Find where the given text appears and provide that cell's center as (X, Y) coordinate. 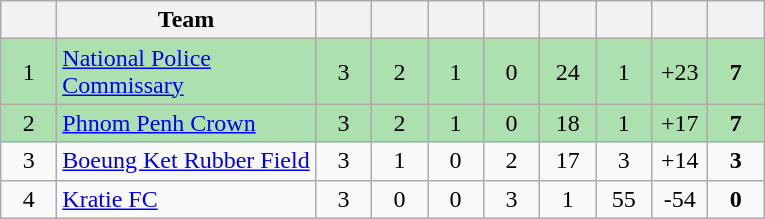
18 (568, 123)
+14 (680, 161)
Boeung Ket Rubber Field (186, 161)
+17 (680, 123)
Kratie FC (186, 199)
24 (568, 72)
+23 (680, 72)
17 (568, 161)
Team (186, 20)
Phnom Penh Crown (186, 123)
National Police Commissary (186, 72)
4 (29, 199)
55 (624, 199)
-54 (680, 199)
